Output the [X, Y] coordinate of the center of the cell containing the given text.  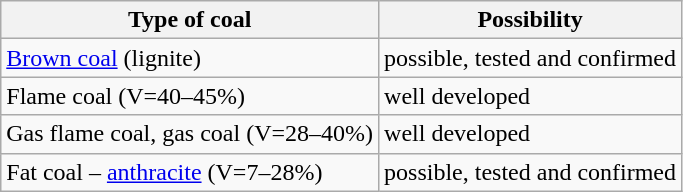
Fat coal – anthracite (V=7–28%) [190, 172]
Possibility [530, 20]
Type of coal [190, 20]
Gas flame coal, gas coal (V=28–40%) [190, 134]
Flame coal (V=40–45%) [190, 96]
Brown coal (lignite) [190, 58]
